Output the [x, y] coordinate of the center of the cell containing the given text.  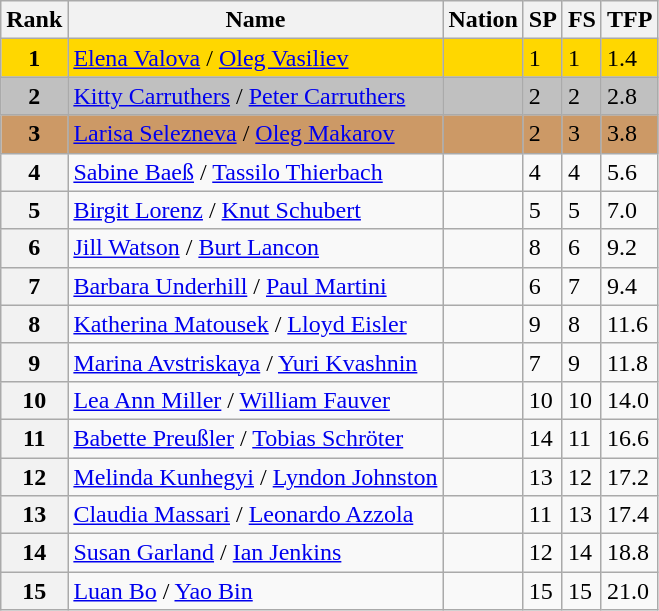
TFP [629, 20]
14.0 [629, 400]
17.2 [629, 477]
Luan Bo / Yao Bin [256, 591]
16.6 [629, 438]
Elena Valova / Oleg Vasiliev [256, 58]
5.6 [629, 172]
Barbara Underhill / Paul Martini [256, 286]
Lea Ann Miller / William Fauver [256, 400]
Marina Avstriskaya / Yuri Kvashnin [256, 362]
Larisa Selezneva / Oleg Makarov [256, 134]
9.4 [629, 286]
Susan Garland / Ian Jenkins [256, 553]
Nation [483, 20]
Katherina Matousek / Lloyd Eisler [256, 324]
FS [582, 20]
Sabine Baeß / Tassilo Thierbach [256, 172]
Rank [34, 20]
11.6 [629, 324]
Birgit Lorenz / Knut Schubert [256, 210]
Jill Watson / Burt Lancon [256, 248]
Kitty Carruthers / Peter Carruthers [256, 96]
7.0 [629, 210]
3.8 [629, 134]
21.0 [629, 591]
Melinda Kunhegyi / Lyndon Johnston [256, 477]
Claudia Massari / Leonardo Azzola [256, 515]
17.4 [629, 515]
Babette Preußler / Tobias Schröter [256, 438]
1.4 [629, 58]
18.8 [629, 553]
2.8 [629, 96]
9.2 [629, 248]
Name [256, 20]
SP [542, 20]
11.8 [629, 362]
